Scan for the cell matching the given text and deliver its [x, y] coordinate at center. 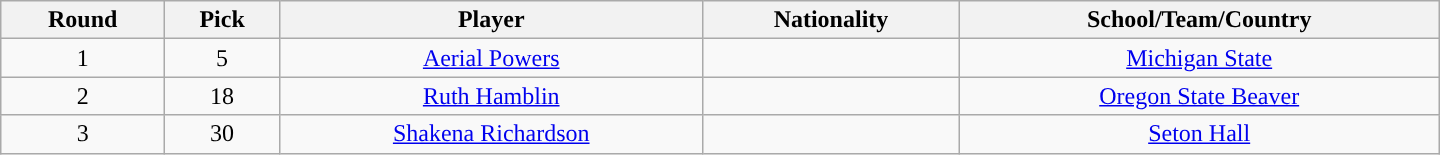
Pick [222, 20]
Ruth Hamblin [492, 96]
Seton Hall [1199, 134]
18 [222, 96]
Shakena Richardson [492, 134]
2 [83, 96]
5 [222, 58]
Aerial Powers [492, 58]
Michigan State [1199, 58]
3 [83, 134]
1 [83, 58]
School/Team/Country [1199, 20]
Round [83, 20]
Player [492, 20]
Oregon State Beaver [1199, 96]
30 [222, 134]
Nationality [831, 20]
